Find where the given text appears and provide that cell's center as (X, Y) coordinate. 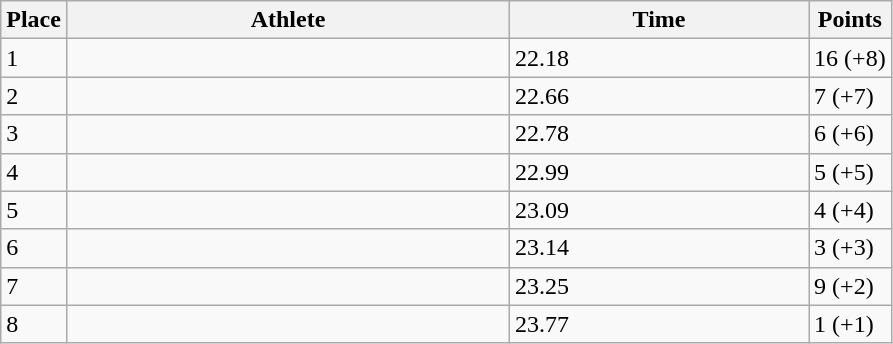
23.77 (660, 324)
7 (34, 286)
Place (34, 20)
5 (+5) (850, 172)
22.99 (660, 172)
6 (34, 248)
3 (34, 134)
2 (34, 96)
23.09 (660, 210)
22.66 (660, 96)
5 (34, 210)
7 (+7) (850, 96)
4 (34, 172)
3 (+3) (850, 248)
22.18 (660, 58)
1 (+1) (850, 324)
8 (34, 324)
Time (660, 20)
16 (+8) (850, 58)
4 (+4) (850, 210)
Athlete (288, 20)
Points (850, 20)
1 (34, 58)
6 (+6) (850, 134)
9 (+2) (850, 286)
23.14 (660, 248)
22.78 (660, 134)
23.25 (660, 286)
